Provide the (x, y) coordinate of the cell's center where the given text is located.  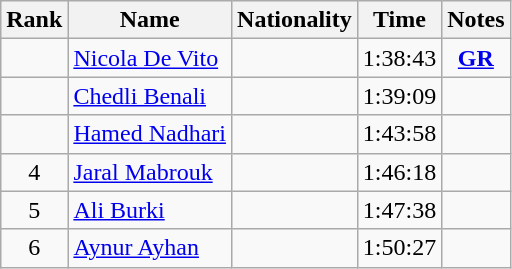
Jaral Mabrouk (150, 172)
1:38:43 (399, 58)
1:39:09 (399, 96)
Time (399, 20)
1:46:18 (399, 172)
Notes (476, 20)
Rank (34, 20)
Chedli Benali (150, 96)
1:47:38 (399, 210)
1:43:58 (399, 134)
Ali Burki (150, 210)
Hamed Nadhari (150, 134)
Nicola De Vito (150, 58)
4 (34, 172)
6 (34, 248)
GR (476, 58)
Aynur Ayhan (150, 248)
Name (150, 20)
Nationality (295, 20)
5 (34, 210)
1:50:27 (399, 248)
